Provide the (x, y) coordinate of the cell's center where the given text is located.  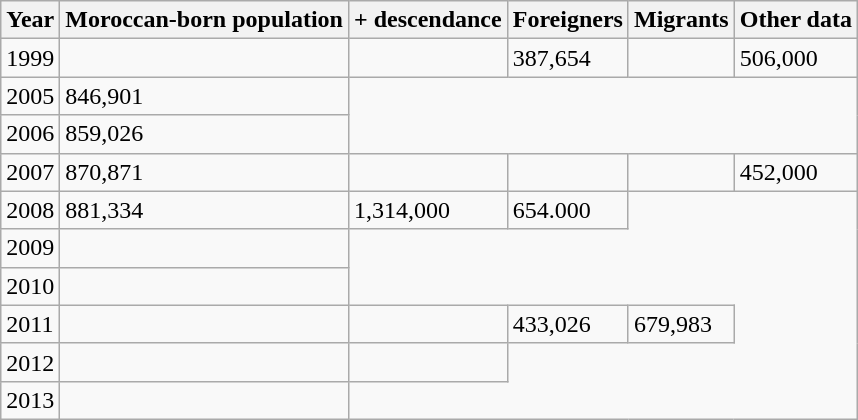
2011 (30, 324)
2006 (30, 134)
2012 (30, 362)
Other data (796, 20)
2007 (30, 172)
Migrants (681, 20)
2008 (30, 210)
Foreigners (568, 20)
1,314,000 (428, 210)
1999 (30, 58)
859,026 (204, 134)
881,334 (204, 210)
506,000 (796, 58)
846,901 (204, 96)
2010 (30, 286)
Moroccan-born population (204, 20)
654.000 (568, 210)
+ descendance (428, 20)
Year (30, 20)
2009 (30, 248)
387,654 (568, 58)
870,871 (204, 172)
433,026 (568, 324)
452,000 (796, 172)
679,983 (681, 324)
2005 (30, 96)
2013 (30, 400)
